For the text-containing cell, return its midpoint in [X, Y] coordinate format. 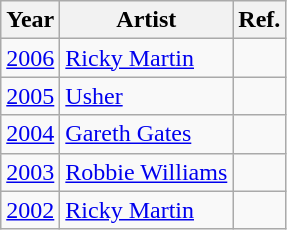
Year [30, 20]
Usher [146, 96]
Ref. [260, 20]
Artist [146, 20]
2004 [30, 134]
Gareth Gates [146, 134]
2005 [30, 96]
2003 [30, 172]
2002 [30, 210]
Robbie Williams [146, 172]
2006 [30, 58]
